Pinpoint the cell where the given text exists, returning its [X, Y] midpoint coordinate. 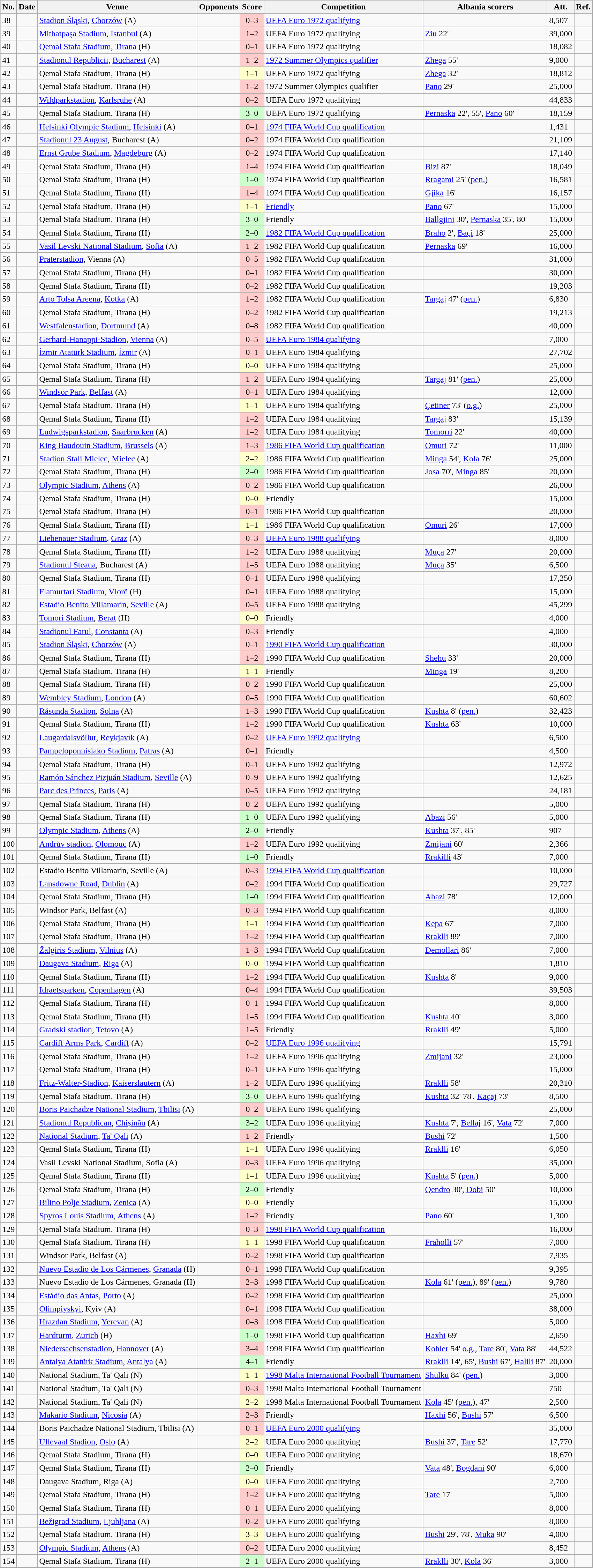
Parc des Princes, Paris (A) [117, 790]
Kola 61' (pen.), 89' (pen.) [485, 1282]
78 [8, 551]
72 [8, 472]
39,503 [561, 990]
116 [8, 1056]
107 [8, 937]
54 [8, 233]
39 [8, 34]
115 [8, 1043]
1,431 [561, 126]
44,833 [561, 100]
12,625 [561, 777]
71 [8, 459]
1,810 [561, 963]
Rraklli 58' [485, 1083]
65 [8, 379]
149 [8, 1495]
Gradski stadion, Tetovo (A) [117, 1030]
Rragami 25' (pen.) [485, 180]
128 [8, 1216]
12,972 [561, 764]
Vata 48', Bogdani 90' [485, 1468]
38 [8, 20]
Bizi 87' [485, 166]
Spyros Louis Stadium, Athens (A) [117, 1216]
47 [8, 140]
Praterstadion, Vienna (A) [117, 259]
Rrakilli 43' [485, 857]
81 [8, 592]
41 [8, 60]
138 [8, 1348]
73 [8, 485]
124 [8, 1162]
111 [8, 990]
2,366 [561, 844]
Rraklli 49' [485, 1030]
43 [8, 87]
6,000 [561, 1468]
Haxhi 69' [485, 1335]
1,300 [561, 1216]
32,423 [561, 711]
Kushta 32' 78', Kaçaj 73' [485, 1096]
23,000 [561, 1056]
Pampeloponnisiako Stadium, Patras (A) [117, 751]
24,181 [561, 790]
18,049 [561, 166]
101 [8, 857]
130 [8, 1242]
Ramón Sánchez Pizjuán Stadium, Seville (A) [117, 777]
Targaj 47' (pen.) [485, 299]
117 [8, 1070]
74 [8, 498]
39,000 [561, 34]
113 [8, 1017]
Cardiff Arms Park, Cardiff (A) [117, 1043]
Lansdowne Road, Dublin (A) [117, 884]
Muça 27' [485, 551]
Stadionul Farul, Constanta (A) [117, 631]
31,000 [561, 259]
121 [8, 1123]
Minga 19' [485, 671]
29,727 [561, 884]
55 [8, 246]
133 [8, 1282]
Liebenauer Stadium, Graz (A) [117, 538]
7,935 [561, 1256]
83 [8, 618]
Mithatpaşa Stadium, Istanbul (A) [117, 34]
27,702 [561, 352]
52 [8, 206]
2,700 [561, 1481]
Omuri 26' [485, 525]
Estádio das Antas, Porto (A) [117, 1295]
69 [8, 432]
Helsinki Olympic Stadium, Helsinki (A) [117, 126]
National Stadium, Ta' Qali (A) [117, 1136]
18,159 [561, 113]
18,812 [561, 73]
Albania scorers [485, 7]
123 [8, 1149]
Ludwigsparkstadion, Saarbrucken (A) [117, 432]
120 [8, 1109]
106 [8, 923]
86 [8, 658]
Çetiner 73' (o.g.) [485, 406]
16,157 [561, 193]
17,140 [561, 153]
Rraklli 16' [485, 1149]
85 [8, 645]
139 [8, 1362]
Competition [343, 7]
93 [8, 751]
51 [8, 193]
750 [561, 1388]
Abazi 56' [485, 817]
Kushta 8' [485, 976]
19,213 [561, 312]
Bushi 29', 78', Muka 90' [485, 1534]
Antalya Atatürk Stadium, Antalya (A) [117, 1362]
İzmir Atatürk Stadium, İzmir (A) [117, 352]
Josa 70', Minga 85' [485, 472]
2–1 [252, 1561]
114 [8, 1030]
97 [8, 804]
125 [8, 1176]
8,452 [561, 1548]
140 [8, 1375]
Stadion Stali Mielec, Mielec (A) [117, 459]
Kushta 7', Bellaj 16', Vata 72' [485, 1123]
Idraetsparken, Copenhagen (A) [117, 990]
109 [8, 963]
No. [8, 7]
Pano 60' [485, 1216]
15,791 [561, 1043]
Pano 67' [485, 206]
Minga 54', Kola 76' [485, 459]
112 [8, 1003]
Score [252, 7]
118 [8, 1083]
Zmijani 32' [485, 1056]
131 [8, 1256]
53 [8, 220]
134 [8, 1295]
147 [8, 1468]
Kushta 63' [485, 724]
Att. [561, 7]
4,500 [561, 751]
Kushta 5' (pen.) [485, 1176]
3–3 [252, 1534]
44 [8, 100]
Stadionul Republicii, Bucharest (A) [117, 60]
146 [8, 1455]
77 [8, 538]
18,082 [561, 47]
16,581 [561, 180]
Kushta 37', 85' [485, 831]
98 [8, 817]
Olimpiyskyi, Kyiv (A) [117, 1309]
Stadionul 23 August, Bucharest (A) [117, 140]
126 [8, 1189]
64 [8, 365]
153 [8, 1548]
4–1 [252, 1362]
Westfalenstadion, Dortmund (A) [117, 326]
152 [8, 1534]
Tomorri 22' [485, 432]
8,500 [561, 1096]
Opponents [218, 7]
42 [8, 73]
11,000 [561, 445]
Stadionul Republican, Chișinău (A) [117, 1123]
132 [8, 1269]
79 [8, 565]
63 [8, 352]
70 [8, 445]
142 [8, 1402]
Gjika 16' [485, 193]
45 [8, 113]
44,522 [561, 1348]
91 [8, 724]
61 [8, 326]
Fritz-Walter-Stadion, Kaiserslautern (A) [117, 1083]
Ernst Grube Stadium, Magdeburg (A) [117, 153]
Braho 2', Baçi 18' [485, 233]
Pernaska 69' [485, 246]
135 [8, 1309]
Stadionul Steaua, Bucharest (A) [117, 565]
66 [8, 392]
Ziu 22' [485, 34]
110 [8, 976]
150 [8, 1508]
143 [8, 1415]
18,670 [561, 1455]
Targaj 81' (pen.) [485, 379]
136 [8, 1322]
20,310 [561, 1083]
15,139 [561, 419]
Pernaska 22', 55', Pano 60' [485, 113]
2,500 [561, 1402]
56 [8, 259]
Shulku 84' (pen.) [485, 1375]
Omuri 72' [485, 445]
Andrův stadion, Olomouc (A) [117, 844]
151 [8, 1521]
88 [8, 684]
Ref. [583, 7]
Bushi 37', Tare 52' [485, 1442]
Žalgiris Stadium, Vilnius (A) [117, 950]
Bežigrad Stadium, Ljubljana (A) [117, 1521]
Laugardalsvöllur, Reykjavík (A) [117, 737]
94 [8, 764]
6,050 [561, 1149]
17,250 [561, 578]
Kushta 8' (pen.) [485, 711]
Qendro 30', Dobi 50' [485, 1189]
3–2 [252, 1123]
Targaj 83' [485, 419]
1,500 [561, 1136]
Muça 35' [485, 565]
Flamurtari Stadium, Vlorë (H) [117, 592]
Rraklli 89' [485, 937]
Pano 29' [485, 87]
68 [8, 419]
907 [561, 831]
Zhega 55' [485, 60]
137 [8, 1335]
3–4 [252, 1348]
Makario Stadium, Nicosia (A) [117, 1415]
Råsunda Stadion, Solna (A) [117, 711]
Tare 17' [485, 1495]
49 [8, 166]
8,200 [561, 671]
King Baudouin Stadium, Brussels (A) [117, 445]
60,602 [561, 698]
129 [8, 1229]
58 [8, 286]
59 [8, 299]
Zmijani 60' [485, 844]
102 [8, 870]
Bushi 72' [485, 1136]
0–9 [252, 777]
Demollari 86' [485, 950]
145 [8, 1442]
96 [8, 790]
46 [8, 126]
Kohler 54' o.g., Tare 80', Vata 88' [485, 1348]
Hardturm, Zurich (H) [117, 1335]
48 [8, 153]
Niedersachsenstadion, Hannover (A) [117, 1348]
144 [8, 1428]
67 [8, 406]
6,830 [561, 299]
99 [8, 831]
Haxhi 56', Bushi 57' [485, 1415]
17,000 [561, 525]
45,299 [561, 605]
95 [8, 777]
60 [8, 312]
Tomori Stadium, Berat (H) [117, 618]
19,203 [561, 286]
Kushta 40' [485, 1017]
50 [8, 180]
40 [8, 47]
108 [8, 950]
Shehu 33' [485, 658]
Rraklli 30', Kola 36' [485, 1561]
Abazi 78' [485, 897]
Fraholli 57' [485, 1242]
21,109 [561, 140]
Bilino Polje Stadium, Zenica (A) [117, 1202]
17,770 [561, 1442]
80 [8, 578]
Wildparkstadion, Karlsruhe (A) [117, 100]
Ullevaal Stadion, Oslo (A) [117, 1442]
122 [8, 1136]
26,000 [561, 485]
57 [8, 273]
Kepa 67' [485, 923]
90 [8, 711]
84 [8, 631]
127 [8, 1202]
82 [8, 605]
Gerhard-Hanappi-Stadion, Vienna (A) [117, 339]
105 [8, 910]
75 [8, 512]
148 [8, 1481]
8,507 [561, 20]
104 [8, 897]
9,395 [561, 1269]
89 [8, 698]
Date [27, 7]
Venue [117, 7]
Zhega 32' [485, 73]
62 [8, 339]
Arto Tolsa Areena, Kotka (A) [117, 299]
Rraklli 14', 65', Bushi 67', Halili 87' [485, 1362]
0–4 [252, 990]
141 [8, 1388]
154 [8, 1561]
Wembley Stadium, London (A) [117, 698]
Kola 45' (pen.), 47' [485, 1402]
119 [8, 1096]
76 [8, 525]
103 [8, 884]
100 [8, 844]
9,780 [561, 1282]
92 [8, 737]
87 [8, 671]
38,000 [561, 1309]
Ballgjini 30', Pernaska 35', 80' [485, 220]
0–8 [252, 326]
2,650 [561, 1335]
Hrazdan Stadium, Yerevan (A) [117, 1322]
